For the text-containing cell, return its midpoint in [X, Y] coordinate format. 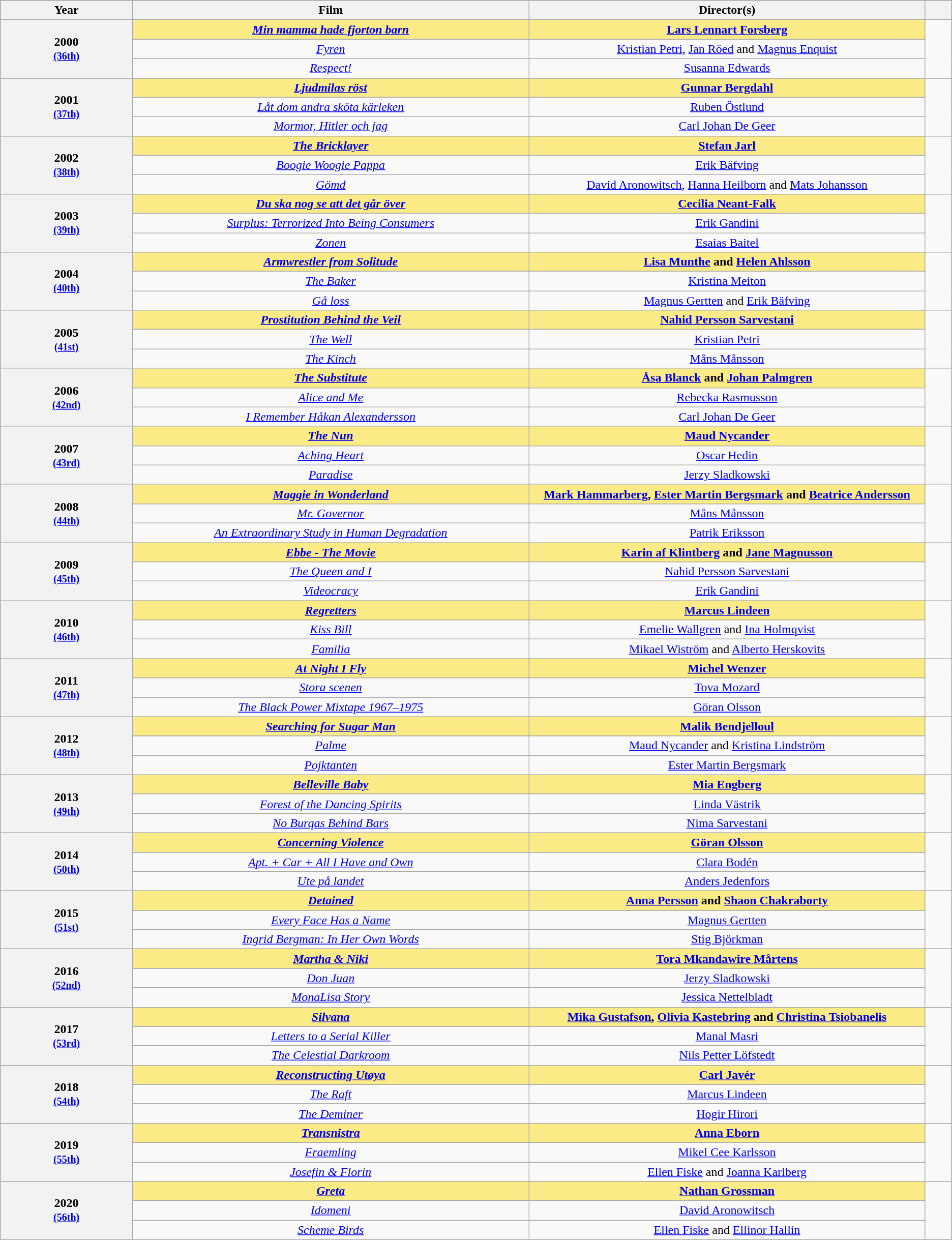
2002(38th) [67, 165]
Du ska nog se att det går över [331, 203]
Kristina Meiton [727, 281]
2000(36th) [67, 49]
Oscar Hedin [727, 455]
Nils Petter Löfstedt [727, 1055]
2011(47th) [67, 688]
Lars Lennart Forsberg [727, 29]
MonaLisa Story [331, 997]
Every Face Has a Name [331, 920]
The Baker [331, 281]
2016(52nd) [67, 978]
Don Juan [331, 978]
Palme [331, 746]
The Celestial Darkroom [331, 1055]
Gå loss [331, 301]
2017(53rd) [67, 1036]
Manal Masri [727, 1036]
The Nun [331, 436]
The Raft [331, 1094]
I Remember Håkan Alexandersson [331, 417]
Detained [331, 901]
Josefin & Florin [331, 1171]
Familia [331, 649]
Belleville Baby [331, 784]
Mia Engberg [727, 784]
2006(42nd) [67, 397]
Stefan Jarl [727, 145]
Carl Javér [727, 1075]
Mark Hammarberg, Ester Martin Bergsmark and Beatrice Andersson [727, 494]
Ingrid Bergman: In Her Own Words [331, 939]
Anna Persson and Shaon Chakraborty [727, 901]
Lisa Munthe and Helen Ahlsson [727, 262]
Stora scenen [331, 688]
Tova Mozard [727, 688]
2014(50th) [67, 862]
2009(45th) [67, 571]
2007(43rd) [67, 455]
2018(54th) [67, 1094]
Karin af Klintberg and Jane Magnusson [727, 552]
Scheme Birds [331, 1230]
Maud Nycander [727, 436]
Nathan Grossman [727, 1191]
Ebbe - The Movie [331, 552]
2019(55th) [67, 1152]
Boogie Woogie Pappa [331, 165]
Kiss Bill [331, 630]
Michel Wenzer [727, 668]
Idomeni [331, 1211]
Rebecka Rasmusson [727, 397]
David Aronowitsch, Hanna Heilborn and Mats Johansson [727, 184]
2012(48th) [67, 746]
Mika Gustafson, Olivia Kastebring and Christina Tsiobanelis [727, 1017]
Tora Mkandawire Mårtens [727, 959]
Film [331, 10]
Alice and Me [331, 397]
Mikel Cee Karlsson [727, 1152]
At Night I Fly [331, 668]
Mr. Governor [331, 513]
Magnus Gertten and Erik Bäfving [727, 301]
Erik Bäfving [727, 165]
Ute på landet [331, 881]
Zonen [331, 243]
Cecilia Neant-Falk [727, 203]
Stig Björkman [727, 939]
The Deminer [331, 1113]
2015(51st) [67, 920]
Director(s) [727, 10]
2003(39th) [67, 223]
Malik Bendjelloul [727, 726]
2008(44th) [67, 513]
Ellen Fiske and Joanna Karlberg [727, 1171]
Anders Jedenfors [727, 881]
Transnistra [331, 1133]
Ruben Östlund [727, 107]
Searching for Sugar Man [331, 726]
Greta [331, 1191]
The Kinch [331, 359]
2013(49th) [67, 804]
Respect! [331, 68]
Aching Heart [331, 455]
Year [67, 10]
Magnus Gertten [727, 920]
Clara Bodén [727, 862]
Susanna Edwards [727, 68]
Patrik Eriksson [727, 533]
Nima Sarvestani [727, 823]
Prostitution Behind the Veil [331, 320]
An Extraordinary Study in Human Degradation [331, 533]
Fyren [331, 49]
Videocracy [331, 591]
No Burqas Behind Bars [331, 823]
Paradise [331, 475]
Kristian Petri [727, 339]
The Bricklayer [331, 145]
Emelie Wallgren and Ina Holmqvist [727, 630]
Gömd [331, 184]
Hogir Hirori [727, 1113]
2010(46th) [67, 630]
Gunnar Bergdahl [727, 87]
Surplus: Terrorized Into Being Consumers [331, 223]
Fraemling [331, 1152]
Linda Västrik [727, 804]
David Aronowitsch [727, 1211]
The Black Power Mixtape 1967–1975 [331, 707]
Maggie in Wonderland [331, 494]
2005(41st) [67, 339]
The Well [331, 339]
Ester Martin Bergsmark [727, 765]
Esaias Baitel [727, 243]
Jessica Nettelbladt [727, 997]
Concerning Violence [331, 842]
Reconstructing Utøya [331, 1075]
2004(40th) [67, 281]
Mikael Wiström and Alberto Herskovits [727, 649]
Apt. + Car + All I Have and Own [331, 862]
Pojktanten [331, 765]
Åsa Blanck and Johan Palmgren [727, 378]
Mormor, Hitler och jag [331, 126]
The Queen and I [331, 572]
Min mamma hade fjorton barn [331, 29]
2020(56th) [67, 1211]
Forest of the Dancing Spirits [331, 804]
Armwrestler from Solitude [331, 262]
Ellen Fiske and Ellinor Hallin [727, 1230]
Ljudmilas röst [331, 87]
Regretters [331, 610]
The Substitute [331, 378]
Maud Nycander and Kristina Lindström [727, 746]
Letters to a Serial Killer [331, 1036]
Låt dom andra sköta kärleken [331, 107]
Martha & Niki [331, 959]
Silvana [331, 1017]
Anna Eborn [727, 1133]
Kristian Petri, Jan Röed and Magnus Enquist [727, 49]
2001(37th) [67, 107]
